Extract the [x, y] coordinate from the center of the cell holding the provided text.  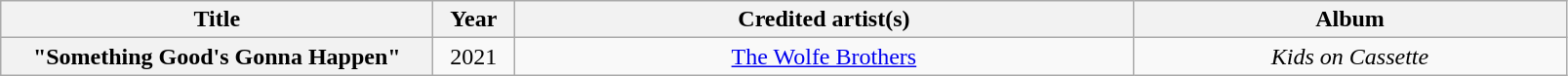
Credited artist(s) [824, 19]
2021 [474, 57]
The Wolfe Brothers [824, 57]
Album [1350, 19]
"Something Good's Gonna Happen" [217, 57]
Kids on Cassette [1350, 57]
Title [217, 19]
Year [474, 19]
